Capture the cell that displays the provided text and extract its [X, Y] central coordinate. 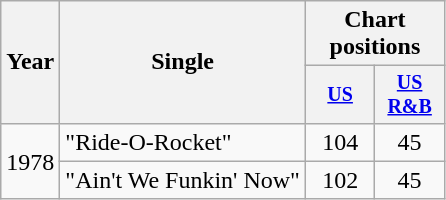
Single [183, 62]
"Ride-O-Rocket" [183, 142]
Year [30, 62]
US [340, 94]
1978 [30, 161]
USR&B [410, 94]
102 [340, 180]
104 [340, 142]
Chart positions [374, 34]
"Ain't We Funkin' Now" [183, 180]
